Locate the cell with the specified text and output its [X, Y] center coordinate. 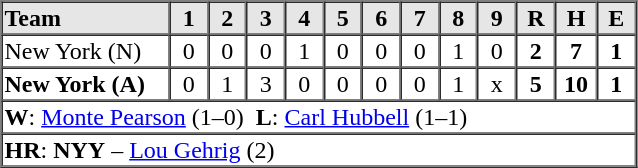
HR: NYY – Lou Gehrig (2) [319, 150]
6 [382, 18]
4 [304, 18]
8 [458, 18]
W: Monte Pearson (1–0) L: Carl Hubbell (1–1) [319, 116]
New York (A) [86, 84]
New York (N) [86, 50]
Team [86, 18]
9 [498, 18]
10 [576, 84]
R [536, 18]
x [498, 84]
H [576, 18]
E [616, 18]
